From the cell containing the given text, extract its center point as (x, y) coordinate. 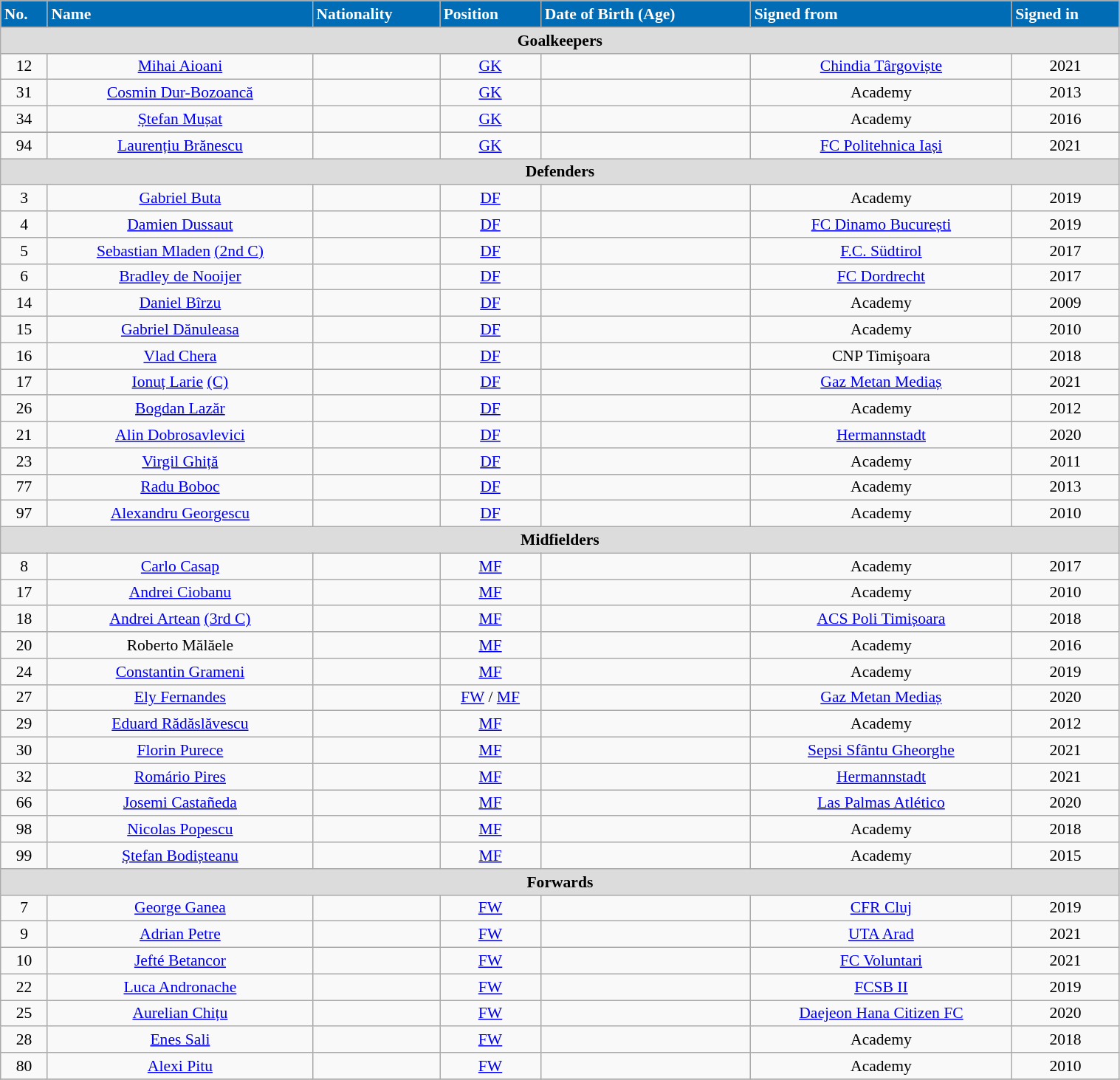
77 (24, 487)
Bogdan Lazăr (180, 409)
10 (24, 961)
Ștefan Mușat (180, 120)
12 (24, 66)
Defenders (560, 172)
Damien Dussaut (180, 224)
Andrei Artean (3rd C) (180, 619)
FCSB II (882, 987)
FC Dinamo București (882, 224)
97 (24, 514)
22 (24, 987)
29 (24, 724)
Nationality (376, 14)
18 (24, 619)
34 (24, 120)
FC Voluntari (882, 961)
16 (24, 356)
Ionuț Larie (C) (180, 382)
Aurelian Chițu (180, 1014)
F.C. Südtirol (882, 251)
Ștefan Bodișteanu (180, 856)
27 (24, 698)
No. (24, 14)
Sebastian Mladen (2nd C) (180, 251)
21 (24, 435)
Luca Andronache (180, 987)
14 (24, 303)
Laurențiu Brănescu (180, 145)
Romário Pires (180, 777)
32 (24, 777)
28 (24, 1040)
Position (490, 14)
Virgil Ghiță (180, 461)
Eduard Rădăslăvescu (180, 724)
George Ganea (180, 908)
Daejeon Hana Citizen FC (882, 1014)
Nicolas Popescu (180, 830)
Signed in (1065, 14)
3 (24, 199)
Sepsi Sfântu Gheorghe (882, 751)
80 (24, 1066)
Roberto Mălăele (180, 645)
30 (24, 751)
Mihai Aioani (180, 66)
5 (24, 251)
Midfielders (560, 540)
FC Politehnica Iași (882, 145)
99 (24, 856)
98 (24, 830)
Alin Dobrosavlevici (180, 435)
Bradley de Nooijer (180, 277)
15 (24, 330)
Alexandru Georgescu (180, 514)
CNP Timişoara (882, 356)
Radu Boboc (180, 487)
Daniel Bîrzu (180, 303)
Josemi Castañeda (180, 803)
Chindia Târgoviște (882, 66)
ACS Poli Timișoara (882, 619)
Goalkeepers (560, 41)
Gabriel Buta (180, 199)
Enes Sali (180, 1040)
Ely Fernandes (180, 698)
FC Dordrecht (882, 277)
Signed from (882, 14)
Gabriel Dănuleasa (180, 330)
CFR Cluj (882, 908)
Cosmin Dur-Bozoancă (180, 93)
UTA Arad (882, 935)
24 (24, 672)
Las Palmas Atlético (882, 803)
20 (24, 645)
4 (24, 224)
6 (24, 277)
25 (24, 1014)
2009 (1065, 303)
Vlad Chera (180, 356)
Jefté Betancor (180, 961)
Florin Purece (180, 751)
7 (24, 908)
Forwards (560, 882)
Date of Birth (Age) (646, 14)
Alexi Pitu (180, 1066)
23 (24, 461)
26 (24, 409)
31 (24, 93)
Constantin Grameni (180, 672)
2015 (1065, 856)
FW / MF (490, 698)
2011 (1065, 461)
66 (24, 803)
94 (24, 145)
Andrei Ciobanu (180, 593)
8 (24, 566)
Name (180, 14)
9 (24, 935)
Adrian Petre (180, 935)
Carlo Casap (180, 566)
